Pinpoint the cell where the given text exists, returning its (x, y) midpoint coordinate. 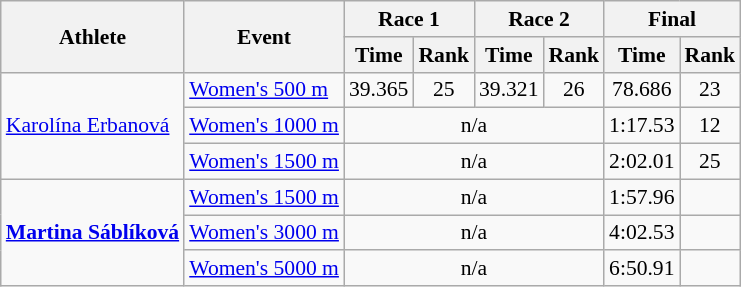
1:57.96 (642, 197)
1:17.53 (642, 126)
Athlete (92, 36)
Event (264, 36)
4:02.53 (642, 233)
Race 2 (539, 19)
39.321 (508, 90)
Women's 3000 m (264, 233)
Women's 5000 m (264, 269)
Women's 500 m (264, 90)
Martina Sáblíková (92, 232)
Karolína Erbanová (92, 126)
23 (710, 90)
Women's 1000 m (264, 126)
12 (710, 126)
2:02.01 (642, 162)
Final (672, 19)
6:50.91 (642, 269)
Race 1 (409, 19)
39.365 (378, 90)
78.686 (642, 90)
26 (574, 90)
